Output the (X, Y) coordinate of the center of the cell containing the given text.  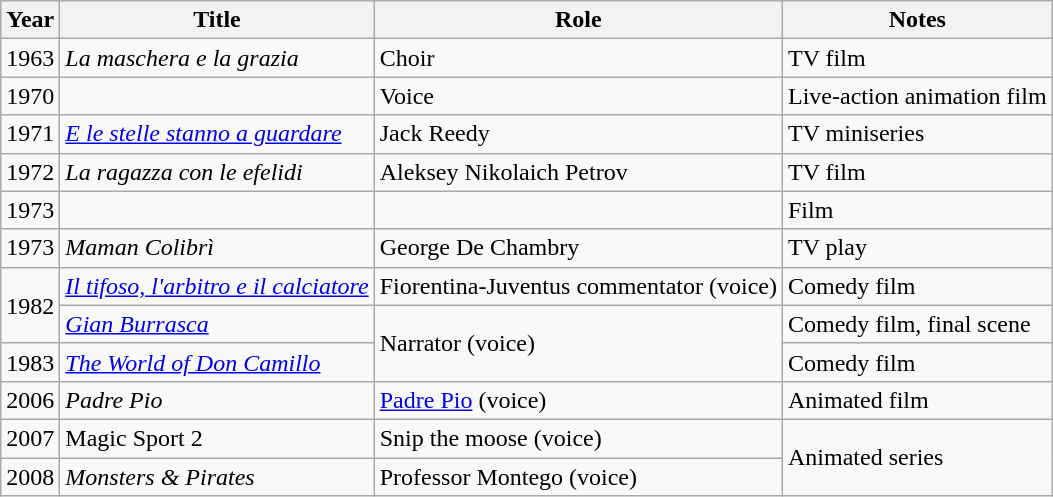
Narrator (voice) (578, 343)
Maman Colibrì (217, 248)
Notes (917, 20)
Snip the moose (voice) (578, 438)
Animated film (917, 400)
Il tifoso, l'arbitro e il calciatore (217, 286)
2006 (30, 400)
1970 (30, 96)
TV play (917, 248)
Fiorentina-Juventus commentator (voice) (578, 286)
Comedy film, final scene (917, 324)
Film (917, 210)
Padre Pio (voice) (578, 400)
Padre Pio (217, 400)
The World of Don Camillo (217, 362)
Choir (578, 58)
Professor Montego (voice) (578, 477)
1982 (30, 305)
2007 (30, 438)
1972 (30, 172)
1983 (30, 362)
Live-action animation film (917, 96)
Year (30, 20)
Jack Reedy (578, 134)
TV miniseries (917, 134)
Gian Burrasca (217, 324)
Voice (578, 96)
Animated series (917, 457)
1963 (30, 58)
Aleksey Nikolaich Petrov (578, 172)
La maschera e la grazia (217, 58)
2008 (30, 477)
La ragazza con le efelidi (217, 172)
Title (217, 20)
George De Chambry (578, 248)
Magic Sport 2 (217, 438)
Role (578, 20)
1971 (30, 134)
E le stelle stanno a guardare (217, 134)
Monsters & Pirates (217, 477)
